Return [X, Y] of the center of cell containing provided text 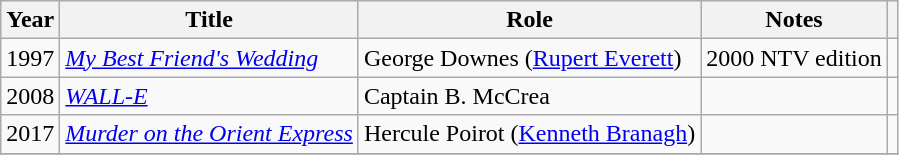
2000 NTV edition [794, 58]
2017 [30, 134]
Captain B. McCrea [529, 96]
Title [210, 20]
Murder on the Orient Express [210, 134]
George Downes (Rupert Everett) [529, 58]
Role [529, 20]
Year [30, 20]
2008 [30, 96]
1997 [30, 58]
My Best Friend's Wedding [210, 58]
Hercule Poirot (Kenneth Branagh) [529, 134]
WALL-E [210, 96]
Notes [794, 20]
